For the text-containing cell, return its midpoint in (X, Y) coordinate format. 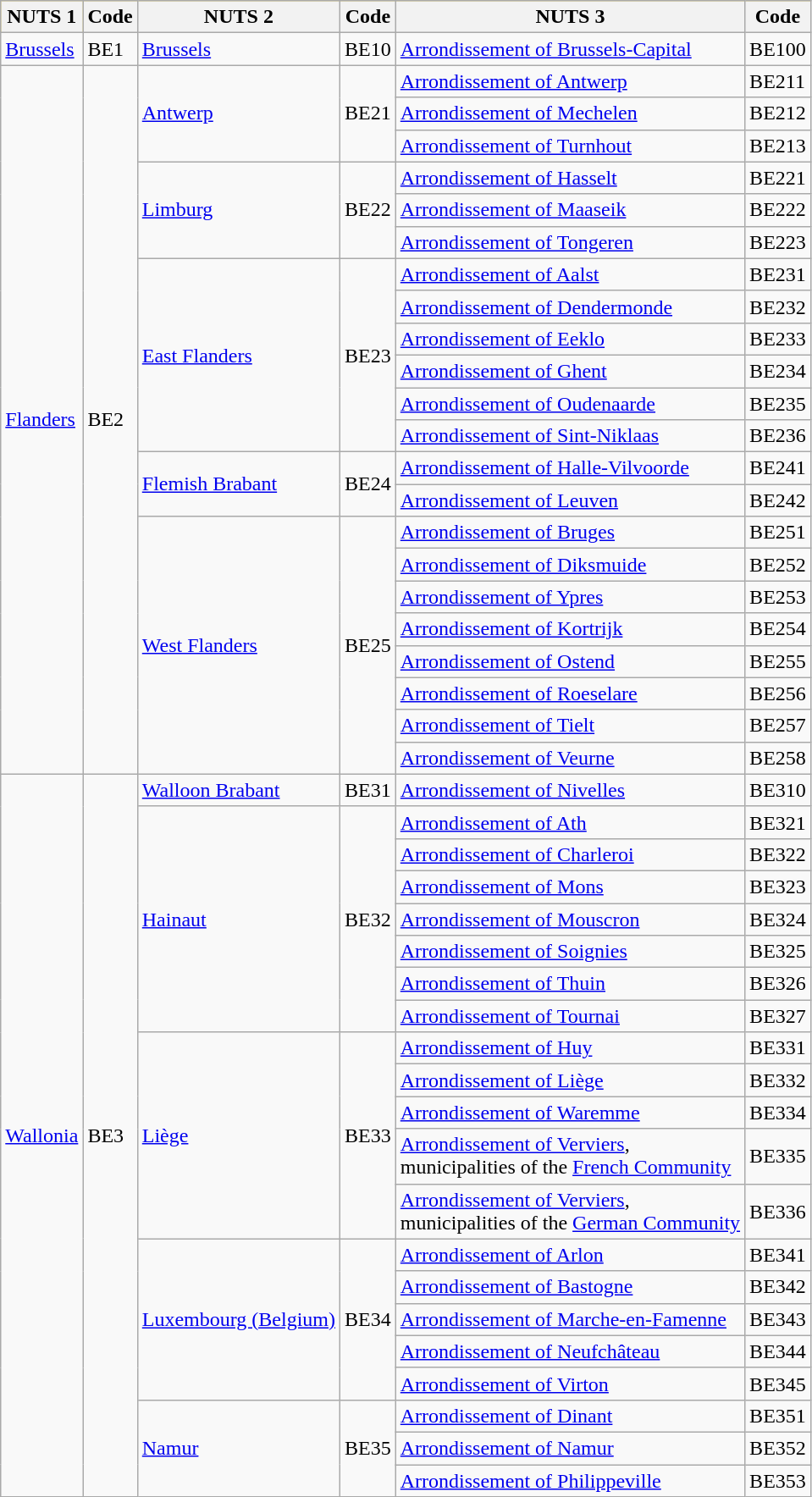
BE242 (778, 500)
Arrondissement of Huy (570, 1048)
BE331 (778, 1048)
BE10 (368, 49)
BE326 (778, 984)
BE352 (778, 1448)
BE255 (778, 661)
Arrondissement of Eeklo (570, 339)
BE327 (778, 1016)
Arrondissement of Tielt (570, 726)
NUTS 1 (42, 17)
BE241 (778, 468)
Arrondissement of Leuven (570, 500)
Walloon Brabant (239, 790)
BE212 (778, 113)
BE257 (778, 726)
Arrondissement of Verviers,municipalities of the French Community (570, 1157)
BE100 (778, 49)
BE23 (368, 355)
Arrondissement of Bastogne (570, 1287)
BE258 (778, 758)
Arrondissement of Tournai (570, 1016)
Arrondissement of Thuin (570, 984)
Arrondissement of Verviers,municipalities of the German Community (570, 1211)
BE234 (778, 371)
Arrondissement of Sint-Niklaas (570, 436)
BE211 (778, 81)
NUTS 2 (239, 17)
BE22 (368, 210)
BE222 (778, 210)
BE21 (368, 113)
BE351 (778, 1416)
Arrondissement of Arlon (570, 1255)
Arrondissement of Nivelles (570, 790)
Arrondissement of Dendermonde (570, 307)
Flanders (42, 420)
Antwerp (239, 113)
Arrondissement of Marche-en-Famenne (570, 1319)
BE334 (778, 1113)
Arrondissement of Neufchâteau (570, 1351)
BE310 (778, 790)
Arrondissement of Antwerp (570, 81)
BE235 (778, 404)
BE25 (368, 645)
Arrondissement of Veurne (570, 758)
BE251 (778, 533)
BE31 (368, 790)
BE232 (778, 307)
Arrondissement of Brussels-Capital (570, 49)
Arrondissement of Diksmuide (570, 565)
BE223 (778, 242)
Arrondissement of Ostend (570, 661)
BE252 (778, 565)
Limburg (239, 210)
BE322 (778, 854)
Arrondissement of Waremme (570, 1113)
Wallonia (42, 1135)
BE321 (778, 822)
BE343 (778, 1319)
BE24 (368, 484)
Arrondissement of Oudenaarde (570, 404)
BE344 (778, 1351)
Flemish Brabant (239, 484)
Arrondissement of Liège (570, 1080)
BE254 (778, 629)
BE332 (778, 1080)
Arrondissement of Kortrijk (570, 629)
BE3 (110, 1135)
East Flanders (239, 355)
West Flanders (239, 645)
BE221 (778, 178)
Arrondissement of Turnhout (570, 146)
BE325 (778, 952)
Arrondissement of Tongeren (570, 242)
Arrondissement of Aalst (570, 274)
Arrondissement of Bruges (570, 533)
BE335 (778, 1157)
BE341 (778, 1255)
Arrondissement of Virton (570, 1384)
Arrondissement of Namur (570, 1448)
BE2 (110, 420)
Arrondissement of Mouscron (570, 919)
Arrondissement of Halle-Vilvoorde (570, 468)
BE342 (778, 1287)
BE33 (368, 1135)
Arrondissement of Roeselare (570, 693)
Arrondissement of Ghent (570, 371)
BE213 (778, 146)
Arrondissement of Charleroi (570, 854)
BE1 (110, 49)
BE34 (368, 1319)
Liège (239, 1135)
BE35 (368, 1448)
NUTS 3 (570, 17)
Luxembourg (Belgium) (239, 1319)
BE336 (778, 1211)
Arrondissement of Mechelen (570, 113)
BE345 (778, 1384)
BE231 (778, 274)
BE353 (778, 1481)
Arrondissement of Soignies (570, 952)
Arrondissement of Ath (570, 822)
Arrondissement of Philippeville (570, 1481)
BE233 (778, 339)
Arrondissement of Hasselt (570, 178)
Arrondissement of Dinant (570, 1416)
Arrondissement of Ypres (570, 597)
BE236 (778, 436)
Namur (239, 1448)
BE256 (778, 693)
Hainaut (239, 919)
BE323 (778, 887)
Arrondissement of Maaseik (570, 210)
BE324 (778, 919)
BE32 (368, 919)
BE253 (778, 597)
Arrondissement of Mons (570, 887)
